Capture the cell that displays the provided text and extract its (x, y) central coordinate. 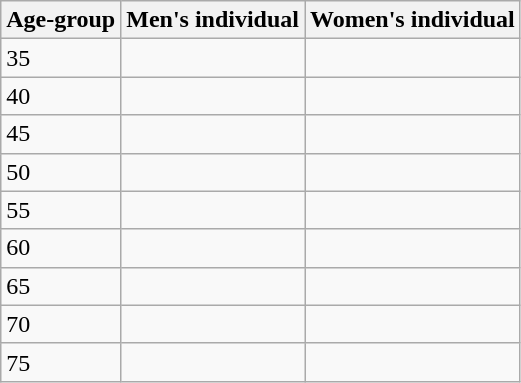
65 (61, 286)
50 (61, 172)
70 (61, 324)
45 (61, 134)
75 (61, 362)
60 (61, 248)
55 (61, 210)
35 (61, 58)
40 (61, 96)
Women's individual (412, 20)
Men's individual (213, 20)
Age-group (61, 20)
